Return (x, y) of the center of cell containing provided text 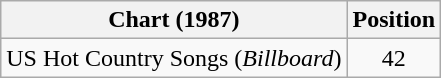
Chart (1987) (174, 20)
US Hot Country Songs (Billboard) (174, 58)
Position (394, 20)
42 (394, 58)
